From the cell containing the given text, extract its center point as [x, y] coordinate. 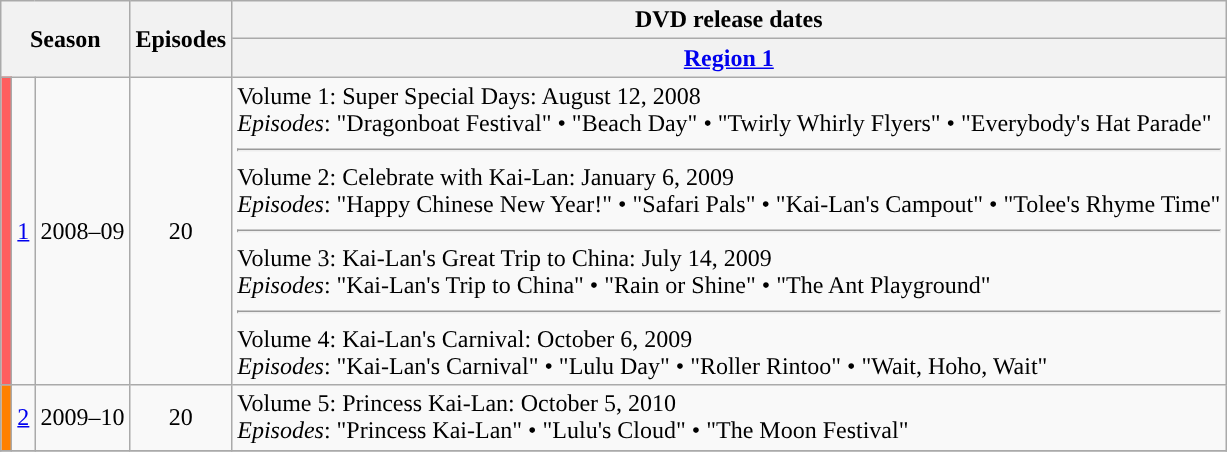
Season [66, 39]
DVD release dates [729, 20]
2008–09 [82, 231]
Region 1 [729, 58]
2 [24, 418]
Volume 5: Princess Kai-Lan: October 5, 2010Episodes: "Princess Kai-Lan" • "Lulu's Cloud" • "The Moon Festival" [729, 418]
2009–10 [82, 418]
Episodes [181, 39]
1 [24, 231]
